Capture the cell that displays the provided text and extract its (X, Y) central coordinate. 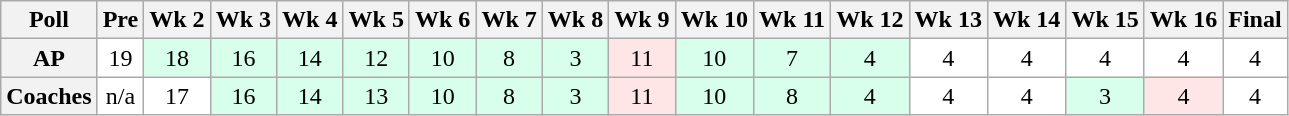
7 (792, 58)
17 (177, 96)
Wk 4 (310, 20)
Wk 10 (714, 20)
Pre (120, 20)
12 (376, 58)
Wk 6 (442, 20)
Wk 12 (870, 20)
Wk 16 (1183, 20)
Poll (49, 20)
Wk 8 (575, 20)
18 (177, 58)
Wk 14 (1026, 20)
Wk 11 (792, 20)
Wk 13 (948, 20)
n/a (120, 96)
Wk 5 (376, 20)
19 (120, 58)
13 (376, 96)
Wk 2 (177, 20)
Final (1255, 20)
AP (49, 58)
Coaches (49, 96)
Wk 15 (1105, 20)
Wk 7 (509, 20)
Wk 3 (243, 20)
Wk 9 (642, 20)
